Extract the [X, Y] coordinate from the center of the cell holding the provided text.  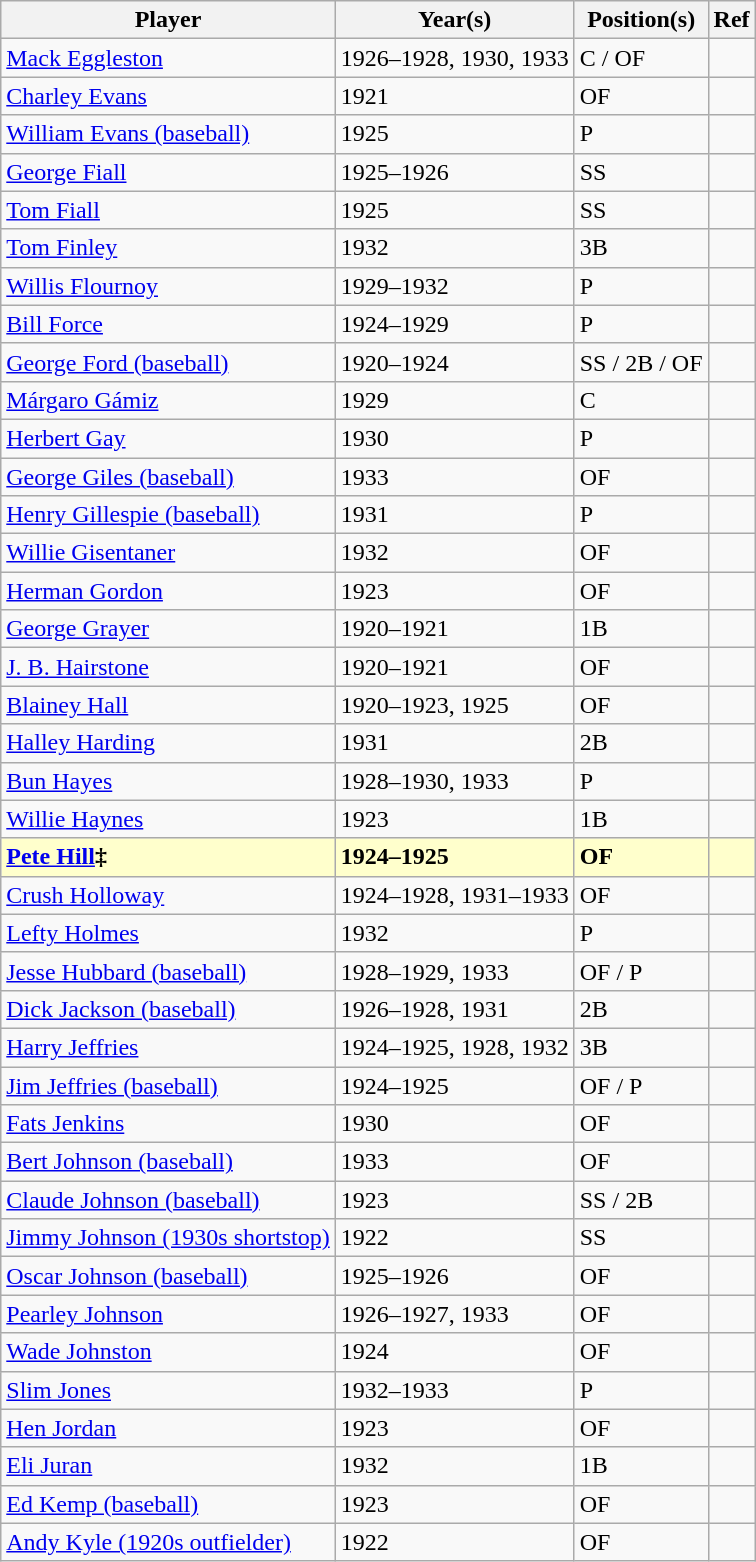
SS / 2B [641, 1200]
1920–1923, 1925 [454, 705]
1928–1929, 1933 [454, 971]
Willie Gisentaner [168, 553]
1929–1932 [454, 286]
Claude Johnson (baseball) [168, 1200]
Márgaro Gámiz [168, 400]
Jim Jeffries (baseball) [168, 1085]
J. B. Hairstone [168, 667]
Harry Jeffries [168, 1047]
1926–1927, 1933 [454, 1314]
George Fiall [168, 172]
1920–1924 [454, 362]
Wade Johnston [168, 1352]
Blainey Hall [168, 705]
1921 [454, 96]
Position(s) [641, 20]
1928–1930, 1933 [454, 781]
George Grayer [168, 629]
Slim Jones [168, 1390]
Lefty Holmes [168, 933]
1924–1928, 1931–1933 [454, 895]
Pete Hill‡ [168, 857]
Jimmy Johnson (1930s shortstop) [168, 1238]
Bun Hayes [168, 781]
Oscar Johnson (baseball) [168, 1276]
Jesse Hubbard (baseball) [168, 971]
George Ford (baseball) [168, 362]
Halley Harding [168, 743]
1926–1928, 1931 [454, 1009]
Andy Kyle (1920s outfielder) [168, 1542]
Hen Jordan [168, 1428]
C / OF [641, 58]
Player [168, 20]
Dick Jackson (baseball) [168, 1009]
Tom Finley [168, 248]
Herman Gordon [168, 591]
1926–1928, 1930, 1933 [454, 58]
Crush Holloway [168, 895]
Pearley Johnson [168, 1314]
Tom Fiall [168, 210]
1929 [454, 400]
Bert Johnson (baseball) [168, 1162]
William Evans (baseball) [168, 134]
Willis Flournoy [168, 286]
Ed Kemp (baseball) [168, 1504]
1924–1925, 1928, 1932 [454, 1047]
Year(s) [454, 20]
1932–1933 [454, 1390]
Fats Jenkins [168, 1124]
Henry Gillespie (baseball) [168, 515]
Willie Haynes [168, 819]
Bill Force [168, 324]
C [641, 400]
Mack Eggleston [168, 58]
Eli Juran [168, 1466]
Ref [732, 20]
George Giles (baseball) [168, 477]
Herbert Gay [168, 438]
SS / 2B / OF [641, 362]
1924–1929 [454, 324]
Charley Evans [168, 96]
1924 [454, 1352]
